Scan for the cell matching the given text and deliver its [X, Y] coordinate at center. 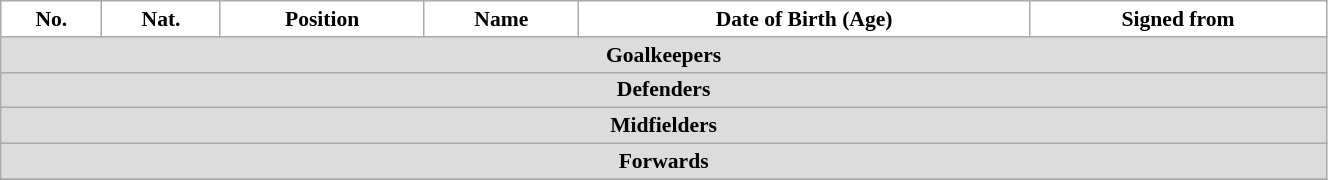
No. [52, 19]
Midfielders [664, 126]
Defenders [664, 90]
Signed from [1178, 19]
Date of Birth (Age) [804, 19]
Name [502, 19]
Nat. [161, 19]
Goalkeepers [664, 55]
Forwards [664, 162]
Position [322, 19]
